Provide the [x, y] coordinate of the cell's center where the given text is located.  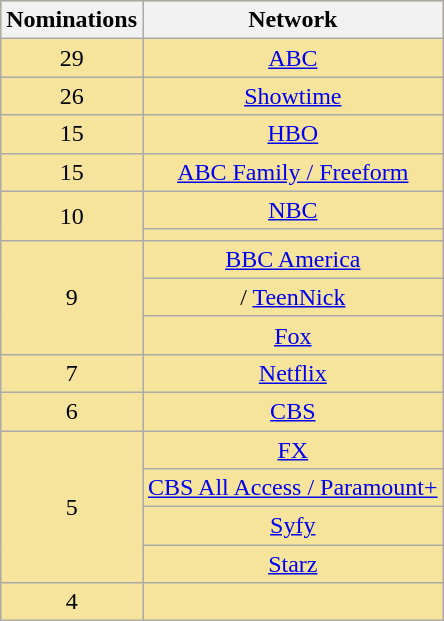
26 [72, 96]
9 [72, 297]
10 [72, 216]
Nominations [72, 20]
Fox [292, 335]
6 [72, 411]
CBS [292, 411]
HBO [292, 134]
7 [72, 373]
/ TeenNick [292, 297]
ABC Family / Freeform [292, 172]
Netflix [292, 373]
Network [292, 20]
29 [72, 58]
Syfy [292, 526]
NBC [292, 210]
5 [72, 506]
Showtime [292, 96]
Starz [292, 564]
4 [72, 602]
CBS All Access / Paramount+ [292, 488]
BBC America [292, 259]
ABC [292, 58]
FX [292, 449]
